Extract the [x, y] coordinate from the center of the cell holding the provided text.  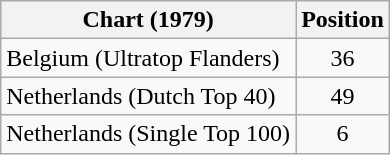
Netherlands (Single Top 100) [148, 134]
Chart (1979) [148, 20]
Netherlands (Dutch Top 40) [148, 96]
49 [343, 96]
Belgium (Ultratop Flanders) [148, 58]
6 [343, 134]
36 [343, 58]
Position [343, 20]
